For the text-containing cell, return its midpoint in (x, y) coordinate format. 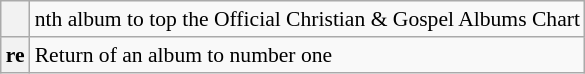
re (16, 55)
Return of an album to number one (308, 55)
nth album to top the Official Christian & Gospel Albums Chart (308, 19)
